Extract the [X, Y] coordinate from the center of the cell holding the provided text.  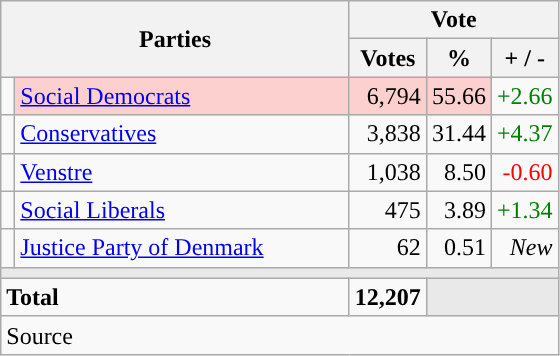
-0.60 [524, 172]
Conservatives [182, 134]
475 [388, 210]
% [458, 58]
+1.34 [524, 210]
Social Liberals [182, 210]
Social Democrats [182, 96]
6,794 [388, 96]
Parties [176, 39]
0.51 [458, 248]
62 [388, 248]
Venstre [182, 172]
Votes [388, 58]
Total [176, 297]
3.89 [458, 210]
55.66 [458, 96]
8.50 [458, 172]
Justice Party of Denmark [182, 248]
1,038 [388, 172]
12,207 [388, 297]
+2.66 [524, 96]
New [524, 248]
Vote [454, 20]
+4.37 [524, 134]
31.44 [458, 134]
3,838 [388, 134]
Source [280, 335]
+ / - [524, 58]
